Find where the given text appears and provide that cell's center as (x, y) coordinate. 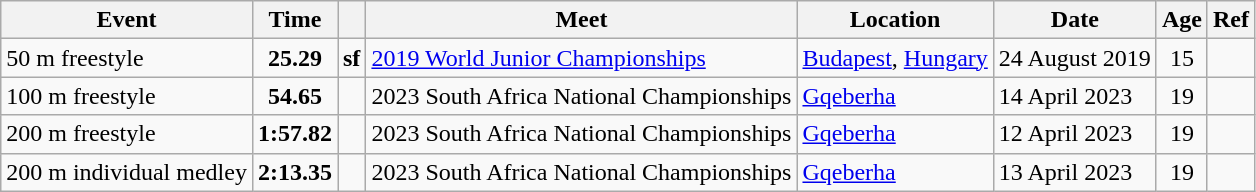
sf (352, 58)
Event (127, 20)
Date (1074, 20)
Meet (582, 20)
54.65 (294, 96)
Ref (1230, 20)
100 m freestyle (127, 96)
2019 World Junior Championships (582, 58)
25.29 (294, 58)
24 August 2019 (1074, 58)
200 m freestyle (127, 134)
1:57.82 (294, 134)
12 April 2023 (1074, 134)
13 April 2023 (1074, 172)
Location (895, 20)
Age (1182, 20)
Time (294, 20)
2:13.35 (294, 172)
15 (1182, 58)
Budapest, Hungary (895, 58)
200 m individual medley (127, 172)
50 m freestyle (127, 58)
14 April 2023 (1074, 96)
